Return the (x, y) coordinate for the center point of the cell that contains the specified text.  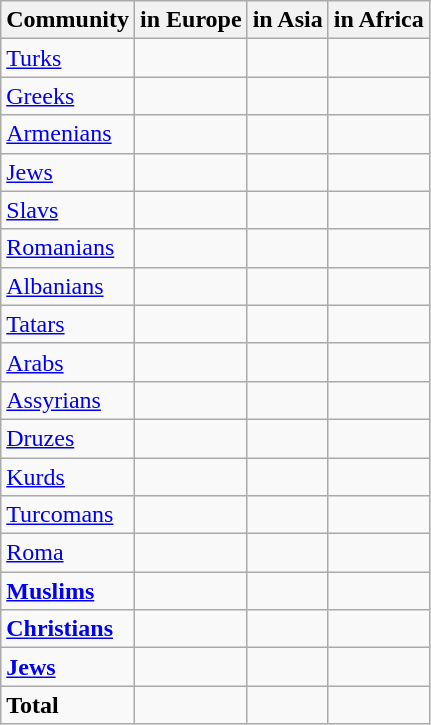
Total (68, 705)
Druzes (68, 438)
Romanians (68, 248)
Assyrians (68, 400)
Arabs (68, 362)
in Europe (190, 20)
Tatars (68, 324)
Roma (68, 553)
Community (68, 20)
Turcomans (68, 515)
in Africa (378, 20)
Turks (68, 58)
Albanians (68, 286)
Slavs (68, 210)
Christians (68, 629)
Kurds (68, 477)
Muslims (68, 591)
Greeks (68, 96)
Armenians (68, 134)
in Asia (288, 20)
